Find where the given text appears and provide that cell's center as (x, y) coordinate. 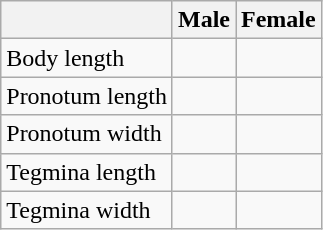
Tegmina width (87, 210)
Pronotum length (87, 96)
Body length (87, 58)
Female (279, 20)
Pronotum width (87, 134)
Tegmina length (87, 172)
Male (204, 20)
